Scan for the cell matching the given text and deliver its (x, y) coordinate at center. 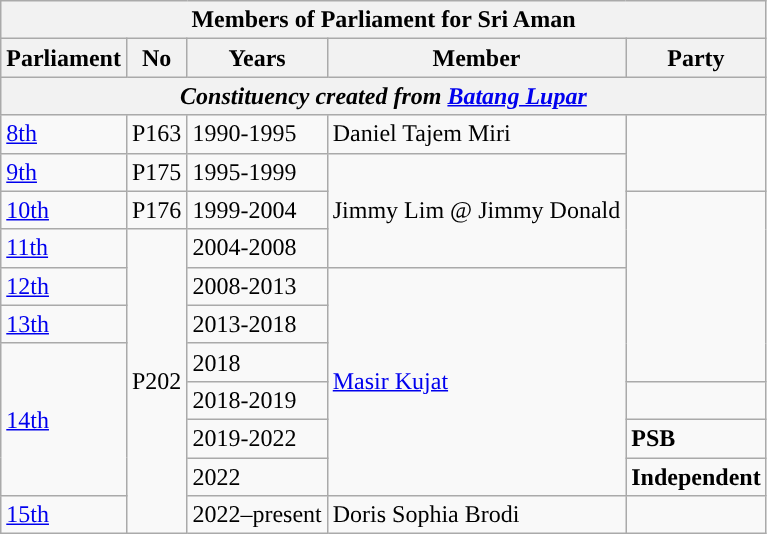
1990-1995 (257, 134)
11th (64, 248)
P202 (156, 381)
1999-2004 (257, 210)
Party (696, 58)
Constituency created from Batang Lupar (384, 96)
2004-2008 (257, 248)
P163 (156, 134)
Independent (696, 477)
No (156, 58)
PSB (696, 438)
10th (64, 210)
15th (64, 515)
2022 (257, 477)
Member (476, 58)
Doris Sophia Brodi (476, 515)
1995-1999 (257, 172)
Masir Kujat (476, 381)
2008-2013 (257, 286)
2018-2019 (257, 400)
12th (64, 286)
2019-2022 (257, 438)
8th (64, 134)
2022–present (257, 515)
Years (257, 58)
Daniel Tajem Miri (476, 134)
13th (64, 324)
2013-2018 (257, 324)
9th (64, 172)
14th (64, 419)
Jimmy Lim @ Jimmy Donald (476, 210)
Members of Parliament for Sri Aman (384, 20)
P176 (156, 210)
Parliament (64, 58)
2018 (257, 362)
P175 (156, 172)
